Pinpoint the cell where the given text exists, returning its (x, y) midpoint coordinate. 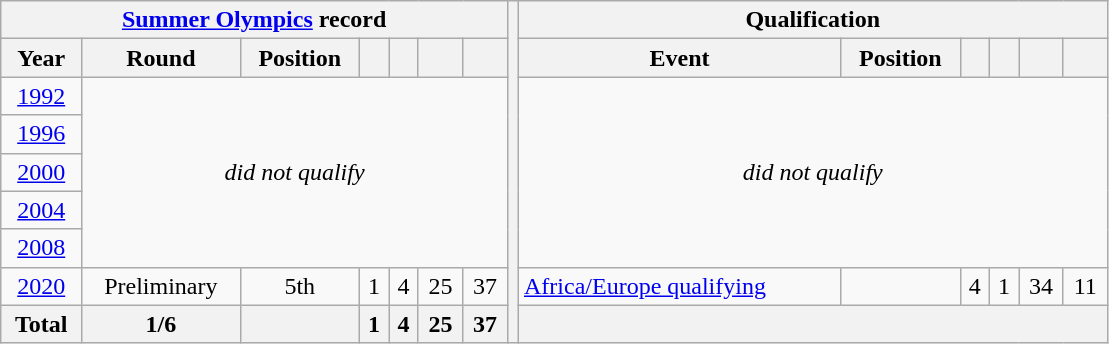
Africa/Europe qualifying (680, 286)
11 (1085, 286)
1996 (42, 134)
2004 (42, 210)
Round (161, 58)
Total (42, 324)
Event (680, 58)
1/6 (161, 324)
Preliminary (161, 286)
Summer Olympics record (254, 20)
34 (1042, 286)
2000 (42, 172)
Year (42, 58)
1992 (42, 96)
2020 (42, 286)
5th (300, 286)
2008 (42, 248)
Qualification (813, 20)
